Return [X, Y] of the center of cell containing provided text 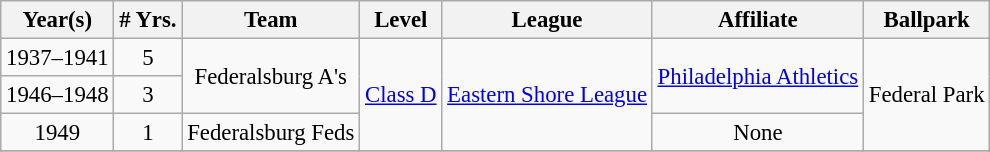
None [758, 133]
3 [148, 95]
1 [148, 133]
Affiliate [758, 20]
Class D [401, 96]
5 [148, 58]
Eastern Shore League [547, 96]
1946–1948 [58, 95]
# Yrs. [148, 20]
Federalsburg Feds [271, 133]
1937–1941 [58, 58]
1949 [58, 133]
Level [401, 20]
Philadelphia Athletics [758, 76]
League [547, 20]
Federalsburg A's [271, 76]
Team [271, 20]
Year(s) [58, 20]
Ballpark [926, 20]
Federal Park [926, 96]
